Pinpoint the cell where the given text exists, returning its [x, y] midpoint coordinate. 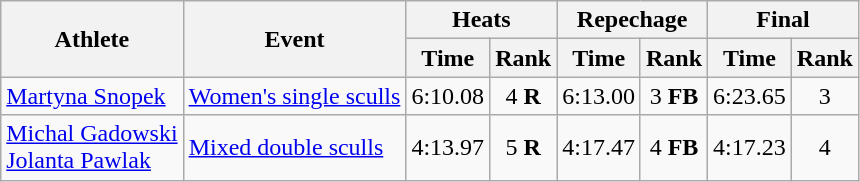
3 [824, 96]
Repechage [632, 20]
4:13.97 [448, 148]
4 R [524, 96]
Mixed double sculls [294, 148]
Michal GadowskiJolanta Pawlak [92, 148]
Athlete [92, 39]
6:10.08 [448, 96]
Heats [482, 20]
Women's single sculls [294, 96]
4:17.23 [750, 148]
6:23.65 [750, 96]
4:17.47 [599, 148]
4 [824, 148]
Martyna Snopek [92, 96]
Final [784, 20]
4 FB [674, 148]
Event [294, 39]
3 FB [674, 96]
5 R [524, 148]
6:13.00 [599, 96]
